Extract the (X, Y) coordinate from the center of the cell holding the provided text.  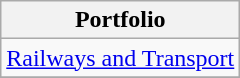
Railways and Transport (120, 58)
Portfolio (120, 20)
